Determine the (X, Y) coordinate at the center of the cell enclosing the given text.  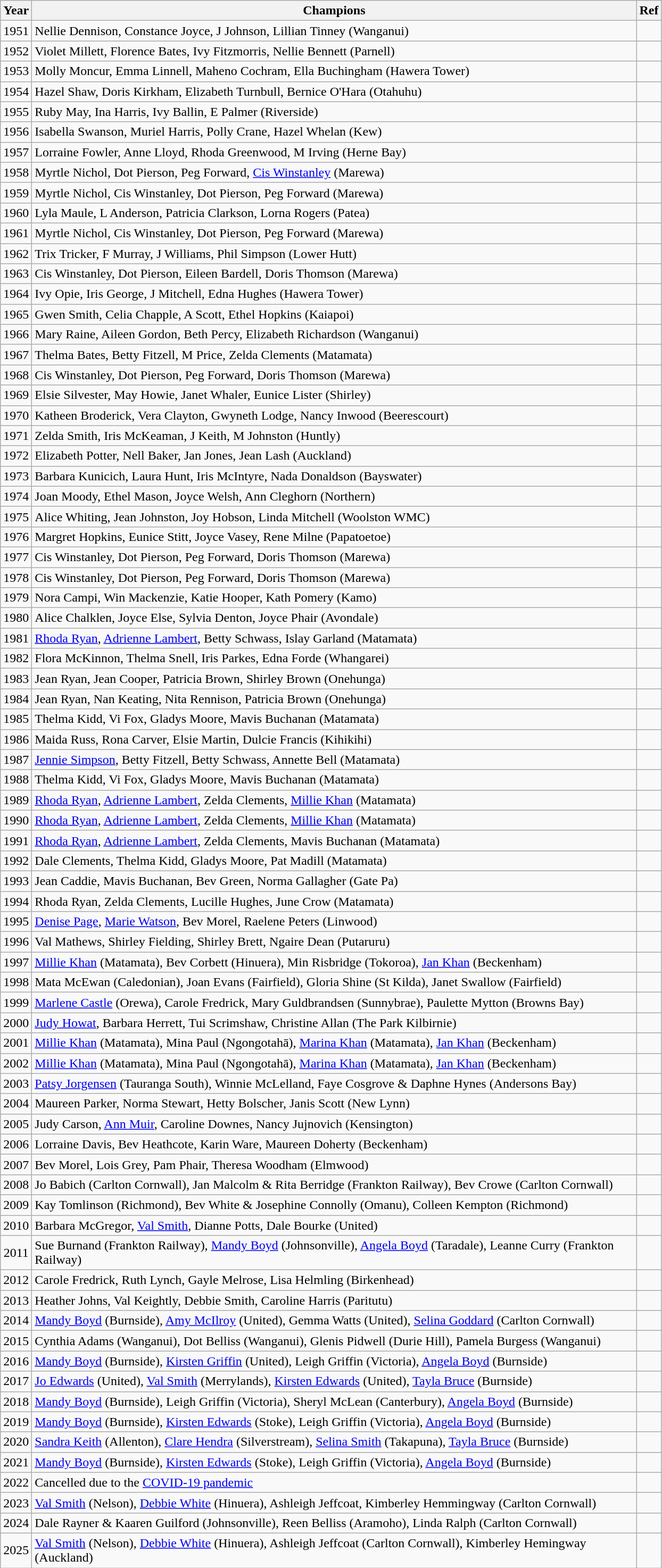
Denise Page, Marie Watson, Bev Morel, Raelene Peters (Linwood) (334, 922)
Flora McKinnon, Thelma Snell, Iris Parkes, Edna Forde (Whangarei) (334, 658)
Alice Whiting, Jean Johnston, Joy Hobson, Linda Mitchell (Woolston WMC) (334, 516)
Cis Winstanley, Dot Pierson, Eileen Bardell, Doris Thomson (Marewa) (334, 274)
Mandy Boyd (Burnside), Kirsten Griffin (United), Leigh Griffin (Victoria), Angela Boyd (Burnside) (334, 1361)
1988 (16, 780)
Ref (649, 11)
1994 (16, 902)
Jo Edwards (United), Val Smith (Merrylands), Kirsten Edwards (United), Tayla Bruce (Burnside) (334, 1381)
Jean Caddie, Mavis Buchanan, Bev Green, Norma Gallagher (Gate Pa) (334, 881)
Carole Fredrick, Ruth Lynch, Gayle Melrose, Lisa Helmling (Birkenhead) (334, 1280)
2014 (16, 1321)
2002 (16, 1063)
1972 (16, 456)
Val Mathews, Shirley Fielding, Shirley Brett, Ngaire Dean (Putaruru) (334, 942)
Cancelled due to the COVID-19 pandemic (334, 1482)
Heather Johns, Val Keightly, Debbie Smith, Caroline Harris (Paritutu) (334, 1300)
Jennie Simpson, Betty Fitzell, Betty Schwass, Annette Bell (Matamata) (334, 760)
Zelda Smith, Iris McKeaman, J Keith, M Johnston (Huntly) (334, 436)
2001 (16, 1043)
1962 (16, 254)
Ruby May, Ina Harris, Ivy Ballin, E Palmer (Riverside) (334, 112)
1958 (16, 172)
1960 (16, 213)
1952 (16, 51)
Lorraine Davis, Bev Heathcote, Karin Ware, Maureen Doherty (Beckenham) (334, 1144)
Alice Chalklen, Joyce Else, Sylvia Denton, Joyce Phair (Avondale) (334, 618)
1969 (16, 395)
Maida Russ, Rona Carver, Elsie Martin, Dulcie Francis (Kihikihi) (334, 739)
2007 (16, 1164)
1961 (16, 233)
1998 (16, 982)
Sandra Keith (Allenton), Clare Hendra (Silverstream), Selina Smith (Takapuna), Tayla Bruce (Burnside) (334, 1442)
2009 (16, 1205)
1991 (16, 840)
1951 (16, 31)
1977 (16, 557)
Katheen Broderick, Vera Clayton, Gwyneth Lodge, Nancy Inwood (Beerescourt) (334, 415)
Dale Clements, Thelma Kidd, Gladys Moore, Pat Madill (Matamata) (334, 861)
Nora Campi, Win Mackenzie, Katie Hooper, Kath Pomery (Kamo) (334, 598)
Rhoda Ryan, Adrienne Lambert, Zelda Clements, Mavis Buchanan (Matamata) (334, 840)
Violet Millett, Florence Bates, Ivy Fitzmorris, Nellie Bennett (Parnell) (334, 51)
2019 (16, 1422)
Joan Moody, Ethel Mason, Joyce Welsh, Ann Cleghorn (Northern) (334, 496)
Mary Raine, Aileen Gordon, Beth Percy, Elizabeth Richardson (Wanganui) (334, 335)
2022 (16, 1482)
1971 (16, 436)
Rhoda Ryan, Adrienne Lambert, Betty Schwass, Islay Garland (Matamata) (334, 638)
Jean Ryan, Nan Keating, Nita Rennison, Patricia Brown (Onehunga) (334, 699)
1989 (16, 800)
Barbara McGregor, Val Smith, Dianne Potts, Dale Bourke (United) (334, 1225)
1993 (16, 881)
1967 (16, 355)
1976 (16, 537)
1974 (16, 496)
1983 (16, 679)
1959 (16, 193)
2018 (16, 1402)
Val Smith (Nelson), Debbie White (Hinuera), Ashleigh Jeffcoat (Carlton Cornwall), Kimberley Hemingway (Auckland) (334, 1550)
2008 (16, 1185)
Barbara Kunicich, Laura Hunt, Iris McIntyre, Nada Donaldson (Bayswater) (334, 476)
1999 (16, 1003)
Dale Rayner & Kaaren Guilford (Johnsonville), Reen Belliss (Aramoho), Linda Ralph (Carlton Cornwall) (334, 1523)
Margret Hopkins, Eunice Stitt, Joyce Vasey, Rene Milne (Papatoetoe) (334, 537)
2025 (16, 1550)
2020 (16, 1442)
Mandy Boyd (Burnside), Leigh Griffin (Victoria), Sheryl McLean (Canterbury), Angela Boyd (Burnside) (334, 1402)
2003 (16, 1083)
Gwen Smith, Celia Chapple, A Scott, Ethel Hopkins (Kaiapoi) (334, 314)
1975 (16, 516)
Isabella Swanson, Muriel Harris, Polly Crane, Hazel Whelan (Kew) (334, 132)
1953 (16, 71)
2015 (16, 1341)
Marlene Castle (Orewa), Carole Fredrick, Mary Guldbrandsen (Sunnybrae), Paulette Mytton (Browns Bay) (334, 1003)
1997 (16, 962)
Trix Tricker, F Murray, J Williams, Phil Simpson (Lower Hutt) (334, 254)
1957 (16, 152)
1955 (16, 112)
1981 (16, 638)
1980 (16, 618)
1956 (16, 132)
2013 (16, 1300)
Elsie Silvester, May Howie, Janet Whaler, Eunice Lister (Shirley) (334, 395)
Sue Burnand (Frankton Railway), Mandy Boyd (Johnsonville), Angela Boyd (Taradale), Leanne Curry (Frankton Railway) (334, 1253)
2000 (16, 1023)
1982 (16, 658)
1978 (16, 577)
Lorraine Fowler, Anne Lloyd, Rhoda Greenwood, M Irving (Herne Bay) (334, 152)
1984 (16, 699)
2010 (16, 1225)
2023 (16, 1503)
Ivy Opie, Iris George, J Mitchell, Edna Hughes (Hawera Tower) (334, 294)
1996 (16, 942)
1965 (16, 314)
2016 (16, 1361)
Maureen Parker, Norma Stewart, Hetty Bolscher, Janis Scott (New Lynn) (334, 1104)
Thelma Bates, Betty Fitzell, M Price, Zelda Clements (Matamata) (334, 355)
2004 (16, 1104)
1964 (16, 294)
Champions (334, 11)
Lyla Maule, L Anderson, Patricia Clarkson, Lorna Rogers (Patea) (334, 213)
2021 (16, 1462)
Kay Tomlinson (Richmond), Bev White & Josephine Connolly (Omanu), Colleen Kempton (Richmond) (334, 1205)
1973 (16, 476)
Rhoda Ryan, Zelda Clements, Lucille Hughes, June Crow (Matamata) (334, 902)
1992 (16, 861)
1979 (16, 598)
Nellie Dennison, Constance Joyce, J Johnson, Lillian Tinney (Wanganui) (334, 31)
1970 (16, 415)
2017 (16, 1381)
2005 (16, 1124)
Jean Ryan, Jean Cooper, Patricia Brown, Shirley Brown (Onehunga) (334, 679)
2012 (16, 1280)
1987 (16, 760)
Elizabeth Potter, Nell Baker, Jan Jones, Jean Lash (Auckland) (334, 456)
Cynthia Adams (Wanganui), Dot Belliss (Wanganui), Glenis Pidwell (Durie Hill), Pamela Burgess (Wanganui) (334, 1341)
Myrtle Nichol, Dot Pierson, Peg Forward, Cis Winstanley (Marewa) (334, 172)
1966 (16, 335)
1995 (16, 922)
1986 (16, 739)
1954 (16, 91)
Hazel Shaw, Doris Kirkham, Elizabeth Turnbull, Bernice O'Hara (Otahuhu) (334, 91)
Millie Khan (Matamata), Bev Corbett (Hinuera), Min Risbridge (Tokoroa), Jan Khan (Beckenham) (334, 962)
Mata McEwan (Caledonian), Joan Evans (Fairfield), Gloria Shine (St Kilda), Janet Swallow (Fairfield) (334, 982)
Molly Moncur, Emma Linnell, Maheno Cochram, Ella Buchingham (Hawera Tower) (334, 71)
Bev Morel, Lois Grey, Pam Phair, Theresa Woodham (Elmwood) (334, 1164)
2024 (16, 1523)
Jo Babich (Carlton Cornwall), Jan Malcolm & Rita Berridge (Frankton Railway), Bev Crowe (Carlton Cornwall) (334, 1185)
1963 (16, 274)
Judy Carson, Ann Muir, Caroline Downes, Nancy Jujnovich (Kensington) (334, 1124)
2011 (16, 1253)
Mandy Boyd (Burnside), Amy McIlroy (United), Gemma Watts (United), Selina Goddard (Carlton Cornwall) (334, 1321)
2006 (16, 1144)
1985 (16, 719)
1990 (16, 820)
Year (16, 11)
Patsy Jorgensen (Tauranga South), Winnie McLelland, Faye Cosgrove & Daphne Hynes (Andersons Bay) (334, 1083)
Judy Howat, Barbara Herrett, Tui Scrimshaw, Christine Allan (The Park Kilbirnie) (334, 1023)
1968 (16, 375)
Val Smith (Nelson), Debbie White (Hinuera), Ashleigh Jeffcoat, Kimberley Hemmingway (Carlton Cornwall) (334, 1503)
